Search for the cell housing the specified text and yield its (X, Y) center coordinate. 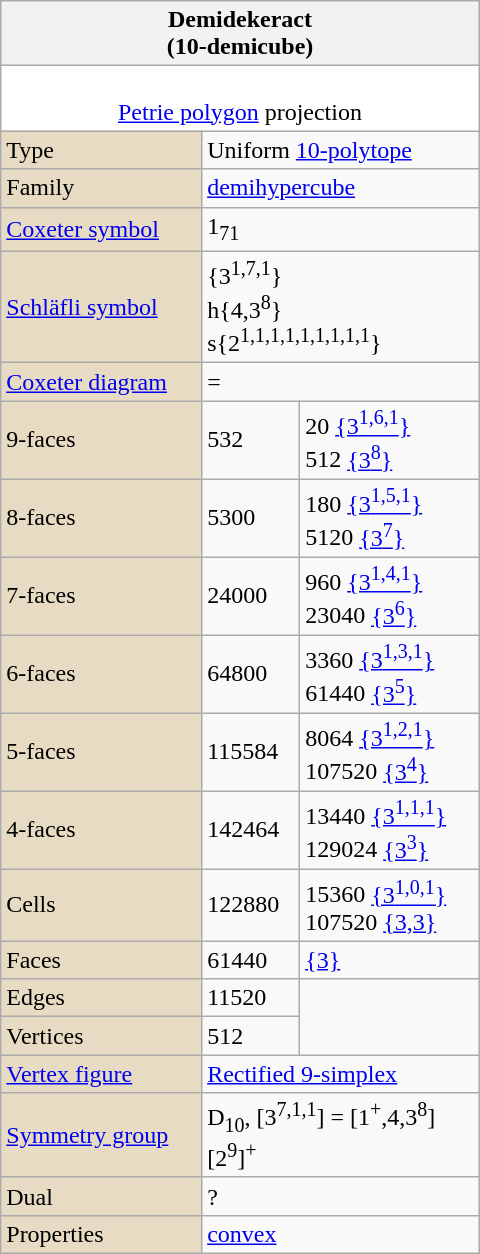
9-faces (102, 440)
20 {31,6,1} 512 {38} (390, 440)
Faces (102, 960)
532 (251, 440)
Coxeter diagram (102, 382)
Edges (102, 998)
Coxeter symbol (102, 229)
8-faces (102, 518)
115584 (251, 752)
Rectified 9-simplex (341, 1074)
Demidekeract(10-demicube) (240, 34)
Properties (102, 1234)
Schläfli symbol (102, 307)
11520 (251, 998)
960 {31,4,1} 23040 {36} (390, 596)
8064 {31,2,1} 107520 {34} (390, 752)
15360 {31,0,1} 107520 {3,3} (390, 905)
171 (341, 229)
512 (251, 1036)
13440 {31,1,1} 129024 {33} (390, 830)
Type (102, 150)
? (341, 1196)
7-faces (102, 596)
{3} (390, 960)
Cells (102, 905)
Petrie polygon projection (240, 98)
convex (341, 1234)
Dual (102, 1196)
5300 (251, 518)
Vertices (102, 1036)
61440 (251, 960)
64800 (251, 674)
3360 {31,3,1} 61440 {35} (390, 674)
= (341, 382)
Symmetry group (102, 1135)
6-faces (102, 674)
D10, [37,1,1] = [1+,4,38][29]+ (341, 1135)
{31,7,1}h{4,38}s{21,1,1,1,1,1,1,1,1} (341, 307)
4-faces (102, 830)
24000 (251, 596)
142464 (251, 830)
Uniform 10-polytope (341, 150)
demihypercube (341, 188)
180 {31,5,1} 5120 {37} (390, 518)
122880 (251, 905)
Vertex figure (102, 1074)
Family (102, 188)
5-faces (102, 752)
